Output the [X, Y] coordinate of the center of the cell containing the given text.  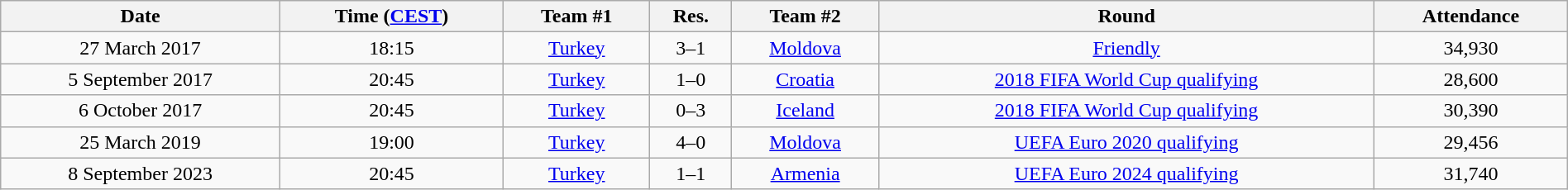
Team #1 [577, 17]
18:15 [391, 48]
Date [141, 17]
UEFA Euro 2020 qualifying [1126, 142]
Croatia [806, 79]
Friendly [1126, 48]
34,930 [1471, 48]
0–3 [691, 111]
8 September 2023 [141, 173]
6 October 2017 [141, 111]
4–0 [691, 142]
Time (CEST) [391, 17]
Res. [691, 17]
5 September 2017 [141, 79]
27 March 2017 [141, 48]
UEFA Euro 2024 qualifying [1126, 173]
1–1 [691, 173]
19:00 [391, 142]
25 March 2019 [141, 142]
Iceland [806, 111]
Round [1126, 17]
28,600 [1471, 79]
Attendance [1471, 17]
Armenia [806, 173]
31,740 [1471, 173]
3–1 [691, 48]
29,456 [1471, 142]
Team #2 [806, 17]
1–0 [691, 79]
30,390 [1471, 111]
